Output the (x, y) coordinate of the center of the cell containing the given text.  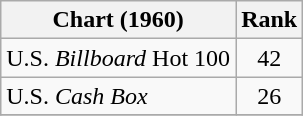
Chart (1960) (118, 20)
26 (270, 96)
U.S. Billboard Hot 100 (118, 58)
U.S. Cash Box (118, 96)
Rank (270, 20)
42 (270, 58)
